Return (x, y) of the center of cell containing provided text 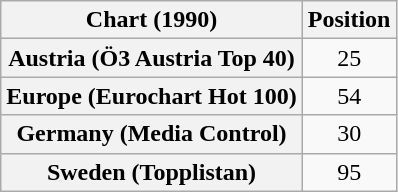
Europe (Eurochart Hot 100) (152, 96)
95 (349, 172)
Austria (Ö3 Austria Top 40) (152, 58)
25 (349, 58)
54 (349, 96)
Position (349, 20)
Sweden (Topplistan) (152, 172)
Chart (1990) (152, 20)
30 (349, 134)
Germany (Media Control) (152, 134)
